Return [X, Y] of the center of cell containing provided text 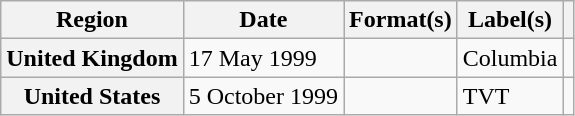
Region [92, 20]
United States [92, 96]
17 May 1999 [263, 58]
Columbia [510, 58]
Label(s) [510, 20]
United Kingdom [92, 58]
Format(s) [401, 20]
5 October 1999 [263, 96]
Date [263, 20]
TVT [510, 96]
